Extract the [x, y] coordinate from the center of the cell holding the provided text.  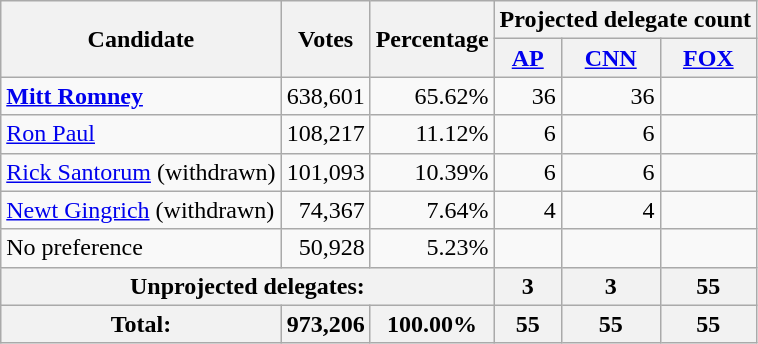
5.23% [432, 248]
Candidate [141, 39]
FOX [708, 58]
50,928 [326, 248]
973,206 [326, 324]
101,093 [326, 172]
100.00% [432, 324]
11.12% [432, 134]
Unprojected delegates: [248, 286]
Rick Santorum (withdrawn) [141, 172]
Mitt Romney [141, 96]
638,601 [326, 96]
65.62% [432, 96]
Votes [326, 39]
Projected delegate count [626, 20]
7.64% [432, 210]
10.39% [432, 172]
AP [528, 58]
Ron Paul [141, 134]
CNN [610, 58]
Total: [141, 324]
108,217 [326, 134]
No preference [141, 248]
Newt Gingrich (withdrawn) [141, 210]
74,367 [326, 210]
Percentage [432, 39]
